From the cell containing the given text, extract its center point as (X, Y) coordinate. 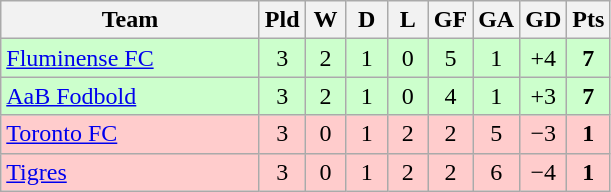
−3 (544, 134)
6 (496, 172)
GF (450, 20)
D (366, 20)
+4 (544, 58)
Fluminense FC (130, 58)
Pts (588, 20)
Team (130, 20)
−4 (544, 172)
GA (496, 20)
Pld (282, 20)
Tigres (130, 172)
L (408, 20)
Toronto FC (130, 134)
+3 (544, 96)
GD (544, 20)
AaB Fodbold (130, 96)
4 (450, 96)
W (326, 20)
